Output the [x, y] coordinate of the center of the cell containing the given text.  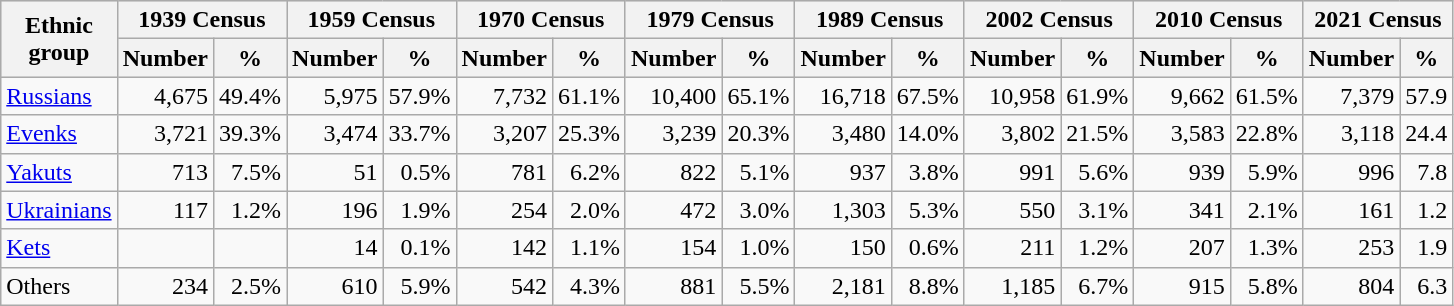
1.1% [588, 248]
2002 Census [1048, 20]
9,662 [1182, 96]
3,583 [1182, 134]
22.8% [1266, 134]
881 [673, 286]
1939 Census [202, 20]
713 [165, 172]
67.5% [928, 96]
Ethnicgroup [59, 39]
3,239 [673, 134]
Russians [59, 96]
61.5% [1266, 96]
5.3% [928, 210]
1.0% [758, 248]
8.8% [928, 286]
253 [1351, 248]
3.8% [928, 172]
1979 Census [710, 20]
0.1% [420, 248]
142 [504, 248]
6.2% [588, 172]
781 [504, 172]
7,379 [1351, 96]
20.3% [758, 134]
57.9% [420, 96]
7.5% [250, 172]
5.1% [758, 172]
1970 Census [540, 20]
6.7% [1098, 286]
25.3% [588, 134]
61.1% [588, 96]
154 [673, 248]
2.5% [250, 286]
Evenks [59, 134]
610 [335, 286]
14.0% [928, 134]
150 [843, 248]
3,802 [1012, 134]
196 [335, 210]
2.0% [588, 210]
1.9% [420, 210]
57.9 [1426, 96]
996 [1351, 172]
1989 Census [880, 20]
5.6% [1098, 172]
4.3% [588, 286]
5.8% [1266, 286]
6.3 [1426, 286]
39.3% [250, 134]
14 [335, 248]
939 [1182, 172]
234 [165, 286]
161 [1351, 210]
804 [1351, 286]
4,675 [165, 96]
3,118 [1351, 134]
7.8 [1426, 172]
5.5% [758, 286]
51 [335, 172]
16,718 [843, 96]
2021 Census [1378, 20]
991 [1012, 172]
10,958 [1012, 96]
1959 Census [372, 20]
937 [843, 172]
0.6% [928, 248]
Yakuts [59, 172]
3,480 [843, 134]
211 [1012, 248]
550 [1012, 210]
3,207 [504, 134]
61.9% [1098, 96]
915 [1182, 286]
7,732 [504, 96]
2010 Census [1218, 20]
0.5% [420, 172]
10,400 [673, 96]
3,474 [335, 134]
472 [673, 210]
49.4% [250, 96]
542 [504, 286]
2.1% [1266, 210]
117 [165, 210]
2,181 [843, 286]
21.5% [1098, 134]
3.1% [1098, 210]
207 [1182, 248]
1.3% [1266, 248]
254 [504, 210]
1.9 [1426, 248]
341 [1182, 210]
24.4 [1426, 134]
Ukrainians [59, 210]
33.7% [420, 134]
822 [673, 172]
1,185 [1012, 286]
Others [59, 286]
65.1% [758, 96]
5,975 [335, 96]
1,303 [843, 210]
Kets [59, 248]
3,721 [165, 134]
3.0% [758, 210]
1.2 [1426, 210]
